Provide the [X, Y] coordinate of the cell's center where the given text is located.  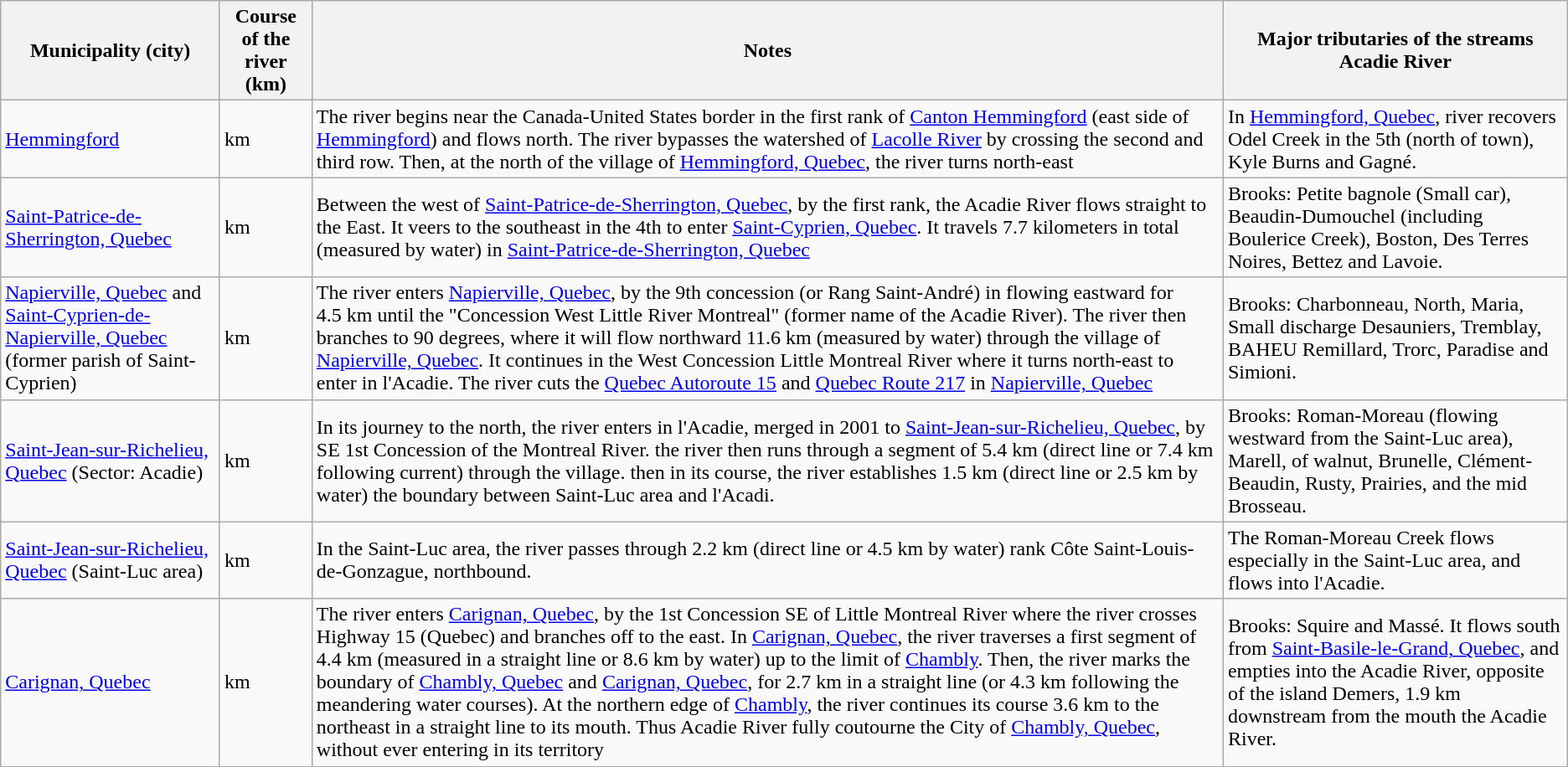
Brooks: Roman-Moreau (flowing westward from the Saint-Luc area), Marell, of walnut, Brunelle, Clément-Beaudin, Rusty, Prairies, and the mid Brosseau. [1395, 461]
Brooks: Charbonneau, North, Maria, Small discharge Desauniers, Tremblay, BAHEU Remillard, Trorc, Paradise and Simioni. [1395, 338]
Hemmingford [111, 139]
Brooks: Petite bagnole (Small car), Beaudin-Dumouchel (including Boulerice Creek), Boston, Des Terres Noires, Bettez and Lavoie. [1395, 228]
Major tributaries of the streams Acadie River [1395, 50]
Saint-Patrice-de-Sherrington, Quebec [111, 228]
Municipality (city) [111, 50]
Saint-Jean-sur-Richelieu, Quebec (Saint-Luc area) [111, 560]
The Roman-Moreau Creek flows especially in the Saint-Luc area, and flows into l'Acadie. [1395, 560]
Notes [767, 50]
In Hemmingford, Quebec, river recovers Odel Creek in the 5th (north of town), Kyle Burns and Gagné. [1395, 139]
Saint-Jean-sur-Richelieu, Quebec (Sector: Acadie) [111, 461]
Carignan, Quebec [111, 682]
In the Saint-Luc area, the river passes through 2.2 km (direct line or 4.5 km by water) rank Côte Saint-Louis-de-Gonzague, northbound. [767, 560]
Course of the river (km) [266, 50]
Napierville, Quebec and Saint-Cyprien-de-Napierville, Quebec (former parish of Saint-Cyprien) [111, 338]
